Search for the cell housing the specified text and yield its (X, Y) center coordinate. 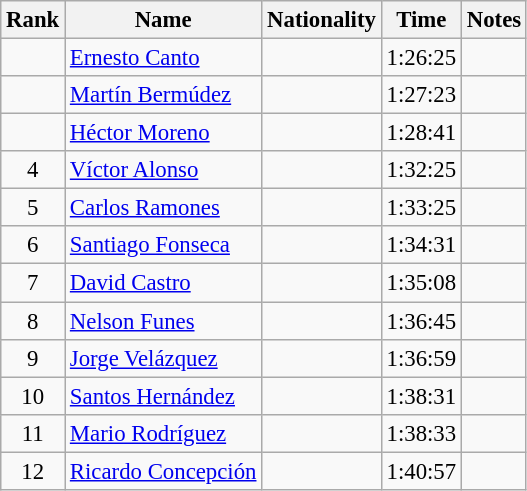
1:26:25 (421, 58)
7 (33, 283)
12 (33, 471)
David Castro (164, 283)
Santiago Fonseca (164, 245)
Mario Rodríguez (164, 433)
5 (33, 208)
8 (33, 321)
1:38:33 (421, 433)
Name (164, 20)
Time (421, 20)
1:33:25 (421, 208)
Víctor Alonso (164, 170)
4 (33, 170)
Nationality (322, 20)
1:35:08 (421, 283)
Héctor Moreno (164, 133)
10 (33, 396)
Jorge Velázquez (164, 358)
9 (33, 358)
Martín Bermúdez (164, 95)
1:40:57 (421, 471)
Carlos Ramones (164, 208)
1:38:31 (421, 396)
1:34:31 (421, 245)
Nelson Funes (164, 321)
Rank (33, 20)
Notes (494, 20)
6 (33, 245)
1:28:41 (421, 133)
1:36:59 (421, 358)
Ricardo Concepción (164, 471)
11 (33, 433)
Santos Hernández (164, 396)
1:36:45 (421, 321)
1:32:25 (421, 170)
Ernesto Canto (164, 58)
1:27:23 (421, 95)
